Output the [x, y] coordinate of the center of the cell containing the given text.  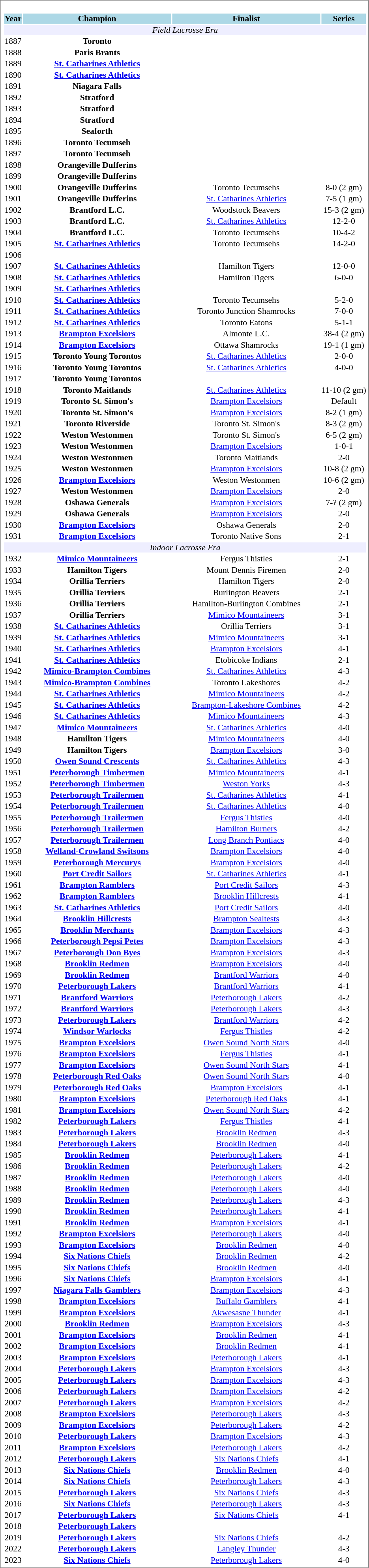
1920 [13, 413]
1971 [13, 998]
1964 [13, 919]
1940 [13, 649]
Peterborough Mercurys [97, 863]
2017 [13, 1515]
1952 [13, 784]
2022 [13, 1549]
1928 [13, 503]
1893 [13, 109]
1996 [13, 1279]
1943 [13, 683]
3-0 [343, 750]
6-5 (2 gm) [343, 435]
2010 [13, 1437]
1910 [13, 300]
5-1-1 [343, 323]
1954 [13, 807]
1937 [13, 615]
1983 [13, 1133]
8-0 (2 gm) [343, 188]
1907 [13, 266]
1975 [13, 1043]
1931 [13, 536]
1935 [13, 593]
Woodstock Beavers [246, 210]
Akwesasne Thunder [246, 1313]
Hamilton-Burlington Combines [246, 604]
Etobicoke Indians [246, 660]
2018 [13, 1527]
1914 [13, 345]
2019 [13, 1538]
Burlington Beavers [246, 593]
1992 [13, 1234]
Series [343, 19]
1961 [13, 885]
1894 [13, 120]
1985 [13, 1155]
1998 [13, 1302]
Owen Sound Crescents [97, 761]
1980 [13, 1099]
1936 [13, 604]
1991 [13, 1223]
1950 [13, 761]
1919 [13, 401]
1947 [13, 728]
1932 [13, 559]
8-2 (1 gm) [343, 413]
2003 [13, 1358]
2002 [13, 1347]
1968 [13, 964]
Finalist [246, 19]
Toronto Native Sons [246, 536]
Brampton-Lakeshore Combines [246, 705]
1945 [13, 705]
Mount Dennis Firemen [246, 570]
Seaforth [97, 131]
1984 [13, 1144]
1948 [13, 739]
5-2-0 [343, 300]
1982 [13, 1122]
1889 [13, 64]
1974 [13, 1032]
Langley Thunder [246, 1549]
1958 [13, 852]
1888 [13, 53]
1891 [13, 86]
1993 [13, 1245]
8-3 (2 gm) [343, 424]
2004 [13, 1369]
1912 [13, 323]
19-1 (1 gm) [343, 345]
1987 [13, 1178]
2023 [13, 1560]
1915 [13, 356]
Toronto Lakeshores [246, 683]
1979 [13, 1088]
1933 [13, 570]
1921 [13, 424]
1890 [13, 75]
15-3 (2 gm) [343, 210]
1973 [13, 1020]
Brampton Sealtests [246, 919]
1906 [13, 255]
Ottawa Shamrocks [246, 345]
Long Branch Pontiacs [246, 840]
6-0-0 [343, 278]
Windsor Warlocks [97, 1032]
1967 [13, 953]
1909 [13, 289]
Peterborough Don Byes [97, 953]
1978 [13, 1077]
1946 [13, 716]
1955 [13, 818]
Niagara Falls Gamblers [97, 1290]
2009 [13, 1425]
Toronto Riverside [97, 424]
1949 [13, 750]
Champion [97, 19]
1924 [13, 458]
1969 [13, 975]
1898 [13, 165]
Toronto Junction Shamrocks [246, 311]
Peterborough Pepsi Petes [97, 942]
1966 [13, 942]
2015 [13, 1493]
1903 [13, 221]
4-0-0 [343, 368]
1916 [13, 368]
Default [343, 401]
Niagara Falls [97, 86]
2000 [13, 1324]
1923 [13, 446]
2005 [13, 1380]
12-0-0 [343, 266]
1981 [13, 1110]
1956 [13, 829]
Welland-Crowland Switsons [97, 852]
1989 [13, 1200]
1965 [13, 930]
1922 [13, 435]
1929 [13, 514]
2013 [13, 1470]
1942 [13, 671]
1901 [13, 199]
1999 [13, 1313]
Hamilton Burners [246, 829]
1887 [13, 41]
1918 [13, 390]
7-? (2 gm) [343, 503]
1905 [13, 244]
Field Lacrosse Era [185, 30]
38-4 (2 gm) [343, 334]
7-0-0 [343, 311]
1995 [13, 1268]
Indoor Lacrosse Era [185, 548]
1904 [13, 233]
2012 [13, 1459]
1970 [13, 987]
1941 [13, 660]
1959 [13, 863]
1926 [13, 480]
Buffalo Gamblers [246, 1302]
2007 [13, 1403]
1-0-1 [343, 446]
1944 [13, 694]
1911 [13, 311]
10-8 (2 gm) [343, 469]
1892 [13, 98]
10-6 (2 gm) [343, 480]
1913 [13, 334]
1902 [13, 210]
2014 [13, 1482]
1977 [13, 1065]
2-0-0 [343, 356]
2016 [13, 1504]
Almonte L.C. [246, 334]
1930 [13, 525]
1900 [13, 188]
1976 [13, 1054]
12-2-0 [343, 221]
2011 [13, 1448]
1897 [13, 154]
1990 [13, 1212]
1899 [13, 176]
Paris Brants [97, 53]
14-2-0 [343, 244]
11-10 (2 gm) [343, 390]
1895 [13, 131]
2008 [13, 1414]
Year [13, 19]
1972 [13, 1009]
1994 [13, 1257]
1917 [13, 379]
1953 [13, 795]
1927 [13, 491]
10-4-2 [343, 233]
1896 [13, 143]
1957 [13, 840]
1925 [13, 469]
1997 [13, 1290]
1951 [13, 773]
1988 [13, 1189]
Weston Yorks [246, 784]
Toronto Eatons [246, 323]
1986 [13, 1167]
1962 [13, 897]
2001 [13, 1335]
1963 [13, 908]
1939 [13, 638]
1908 [13, 278]
2006 [13, 1392]
1960 [13, 874]
1934 [13, 581]
Brooklin Merchants [97, 930]
Toronto [97, 41]
1938 [13, 626]
7-5 (1 gm) [343, 199]
